Identify which cell holds the provided text, then report its (X, Y) central coordinate. 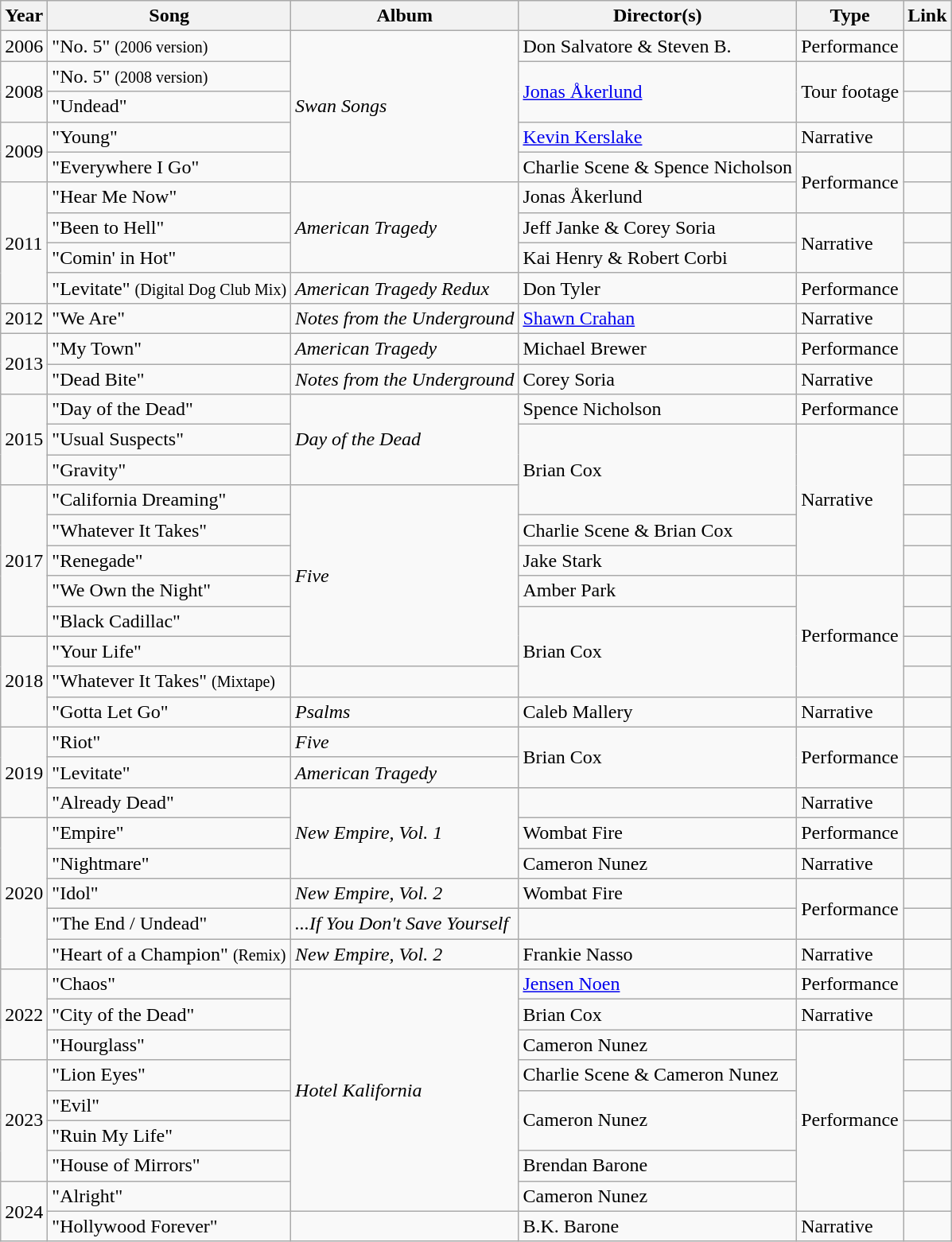
Kevin Kerslake (658, 137)
Album (405, 16)
Jake Stark (658, 561)
Charlie Scene & Cameron Nunez (658, 1075)
2006 (24, 46)
"Your Life" (169, 651)
"Young" (169, 137)
Type (850, 16)
Hotel Kalifornia (405, 1090)
2013 (24, 363)
"Idol" (169, 894)
"Levitate" (Digital Dog Club Mix) (169, 288)
"Been to Hell" (169, 227)
2012 (24, 318)
"Levitate" (169, 772)
Brendan Barone (658, 1166)
2020 (24, 893)
"Undead" (169, 107)
"No. 5" (2008 version) (169, 76)
"Black Cadillac" (169, 621)
Don Salvatore & Steven B. (658, 46)
New Empire, Vol. 1 (405, 833)
Don Tyler (658, 288)
"Riot" (169, 742)
2017 (24, 561)
"Whatever It Takes" (Mixtape) (169, 681)
Psalms (405, 712)
2022 (24, 1015)
"House of Mirrors" (169, 1166)
American Tragedy Redux (405, 288)
"Alright" (169, 1196)
"California Dreaming" (169, 500)
Link (927, 16)
2008 (24, 91)
Kai Henry & Robert Corbi (658, 258)
2024 (24, 1211)
Charlie Scene & Spence Nicholson (658, 167)
"Hourglass" (169, 1045)
"Chaos" (169, 984)
Song (169, 16)
Swan Songs (405, 107)
"Usual Suspects" (169, 440)
"We Are" (169, 318)
Charlie Scene & Brian Cox (658, 530)
2023 (24, 1120)
"Ruin My Life" (169, 1135)
...If You Don't Save Yourself (405, 924)
"Day of the Dead" (169, 409)
"Hollywood Forever" (169, 1226)
"My Town" (169, 348)
Michael Brewer (658, 348)
"Whatever It Takes" (169, 530)
Corey Soria (658, 379)
"No. 5" (2006 version) (169, 46)
"Gravity" (169, 470)
2018 (24, 681)
Tour footage (850, 91)
2009 (24, 152)
B.K. Barone (658, 1226)
Amber Park (658, 591)
"Lion Eyes" (169, 1075)
Year (24, 16)
"The End / Undead" (169, 924)
Shawn Crahan (658, 318)
"Evil" (169, 1105)
2011 (24, 243)
Day of the Dead (405, 440)
"Renegade" (169, 561)
"Hear Me Now" (169, 197)
Frankie Nasso (658, 954)
"City of the Dead" (169, 1015)
"Gotta Let Go" (169, 712)
Director(s) (658, 16)
"Already Dead" (169, 802)
"We Own the Night" (169, 591)
"Dead Bite" (169, 379)
2015 (24, 440)
"Everywhere I Go" (169, 167)
2019 (24, 772)
Jeff Janke & Corey Soria (658, 227)
"Heart of a Champion" (Remix) (169, 954)
"Empire" (169, 833)
"Comin' in Hot" (169, 258)
Spence Nicholson (658, 409)
"Nightmare" (169, 863)
Caleb Mallery (658, 712)
Jensen Noen (658, 984)
